For the text-containing cell, return its midpoint in (X, Y) coordinate format. 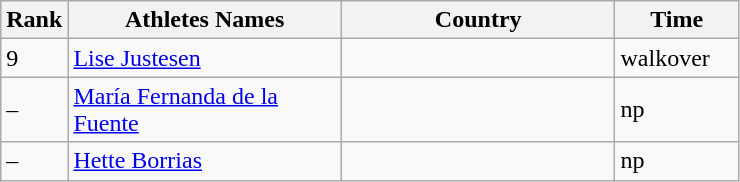
María Fernanda de la Fuente (205, 110)
9 (34, 58)
Lise Justesen (205, 58)
Time (677, 20)
Country (478, 20)
Athletes Names (205, 20)
walkover (677, 58)
Hette Borrias (205, 161)
Rank (34, 20)
